Extract the (X, Y) coordinate from the center of the cell holding the provided text.  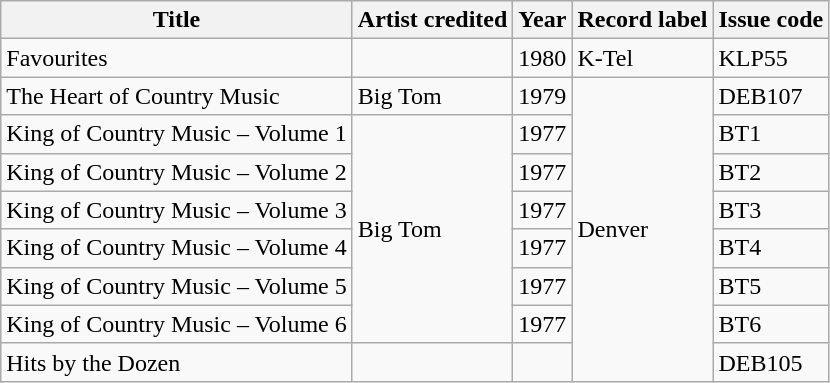
BT1 (771, 134)
King of Country Music – Volume 4 (177, 248)
DEB105 (771, 362)
King of Country Music – Volume 3 (177, 210)
King of Country Music – Volume 2 (177, 172)
Year (542, 20)
1980 (542, 58)
Hits by the Dozen (177, 362)
BT5 (771, 286)
BT2 (771, 172)
KLP55 (771, 58)
Artist credited (432, 20)
BT3 (771, 210)
Issue code (771, 20)
King of Country Music – Volume 5 (177, 286)
King of Country Music – Volume 1 (177, 134)
1979 (542, 96)
BT4 (771, 248)
BT6 (771, 324)
K-Tel (642, 58)
King of Country Music – Volume 6 (177, 324)
Favourites (177, 58)
Record label (642, 20)
DEB107 (771, 96)
Title (177, 20)
The Heart of Country Music (177, 96)
Denver (642, 229)
